Detect which cell encompasses the target text, then output its (x, y) center coordinate. 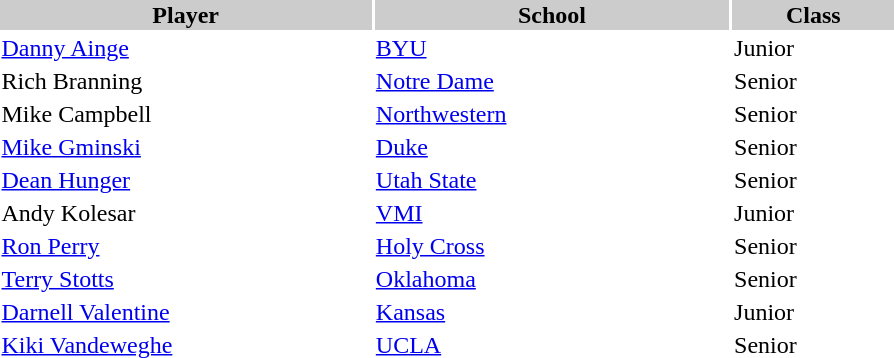
Class (814, 15)
BYU (552, 48)
Northwestern (552, 114)
Utah State (552, 180)
Oklahoma (552, 279)
Terry Stotts (186, 279)
Kansas (552, 312)
Player (186, 15)
Darnell Valentine (186, 312)
Holy Cross (552, 246)
Ron Perry (186, 246)
Duke (552, 147)
Notre Dame (552, 81)
Mike Campbell (186, 114)
Dean Hunger (186, 180)
Danny Ainge (186, 48)
Rich Branning (186, 81)
Andy Kolesar (186, 213)
VMI (552, 213)
School (552, 15)
Mike Gminski (186, 147)
